Provide the [x, y] coordinate of the cell's center where the given text is located.  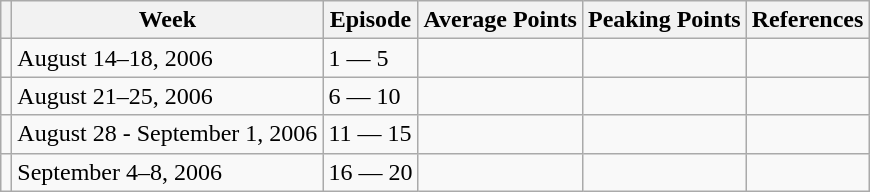
Average Points [500, 20]
Episode [370, 20]
August 21–25, 2006 [168, 96]
References [808, 20]
6 — 10 [370, 96]
August 28 - September 1, 2006 [168, 134]
1 — 5 [370, 58]
September 4–8, 2006 [168, 172]
16 — 20 [370, 172]
11 — 15 [370, 134]
Peaking Points [664, 20]
Week [168, 20]
August 14–18, 2006 [168, 58]
